Return (x, y) of the center of cell containing provided text 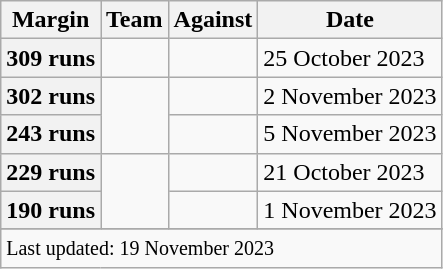
Against (213, 20)
Date (350, 20)
229 runs (51, 172)
243 runs (51, 134)
1 November 2023 (350, 210)
309 runs (51, 58)
190 runs (51, 210)
21 October 2023 (350, 172)
2 November 2023 (350, 96)
302 runs (51, 96)
Team (134, 20)
Margin (51, 20)
25 October 2023 (350, 58)
Last updated: 19 November 2023 (222, 248)
5 November 2023 (350, 134)
